Locate the cell with the specified text and output its [X, Y] center coordinate. 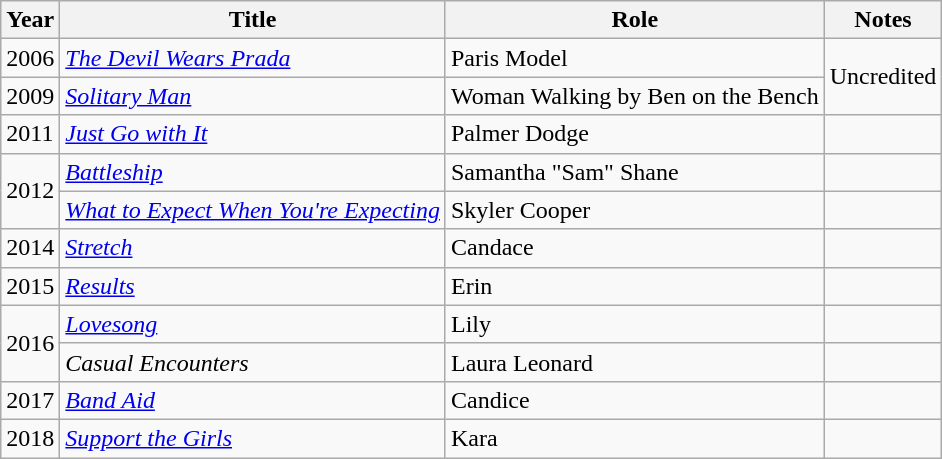
Laura Leonard [634, 362]
Casual Encounters [253, 362]
Candace [634, 248]
Support the Girls [253, 438]
Paris Model [634, 58]
Results [253, 286]
Uncredited [883, 77]
Woman Walking by Ben on the Bench [634, 96]
What to Expect When You're Expecting [253, 210]
Just Go with It [253, 134]
Samantha "Sam" Shane [634, 172]
The Devil Wears Prada [253, 58]
2018 [30, 438]
Skyler Cooper [634, 210]
Notes [883, 20]
Lovesong [253, 324]
Year [30, 20]
Palmer Dodge [634, 134]
2006 [30, 58]
2017 [30, 400]
Kara [634, 438]
2011 [30, 134]
2014 [30, 248]
Erin [634, 286]
Stretch [253, 248]
Lily [634, 324]
Title [253, 20]
2016 [30, 343]
Solitary Man [253, 96]
Candice [634, 400]
2012 [30, 191]
2015 [30, 286]
Band Aid [253, 400]
2009 [30, 96]
Role [634, 20]
Battleship [253, 172]
